Find where the given text appears and provide that cell's center as [X, Y] coordinate. 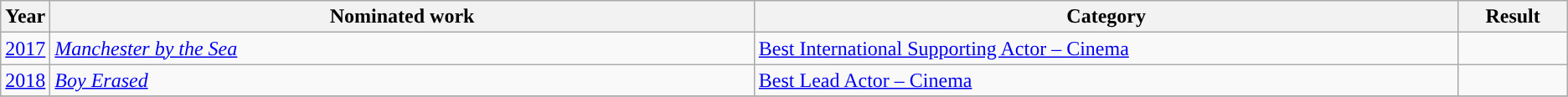
Nominated work [402, 17]
Category [1106, 17]
Best International Supporting Actor – Cinema [1106, 48]
Best Lead Actor – Cinema [1106, 80]
Manchester by the Sea [402, 48]
Boy Erased [402, 80]
2018 [25, 80]
Result [1513, 17]
2017 [25, 48]
Year [25, 17]
